Extract the [x, y] coordinate from the center of the cell holding the provided text.  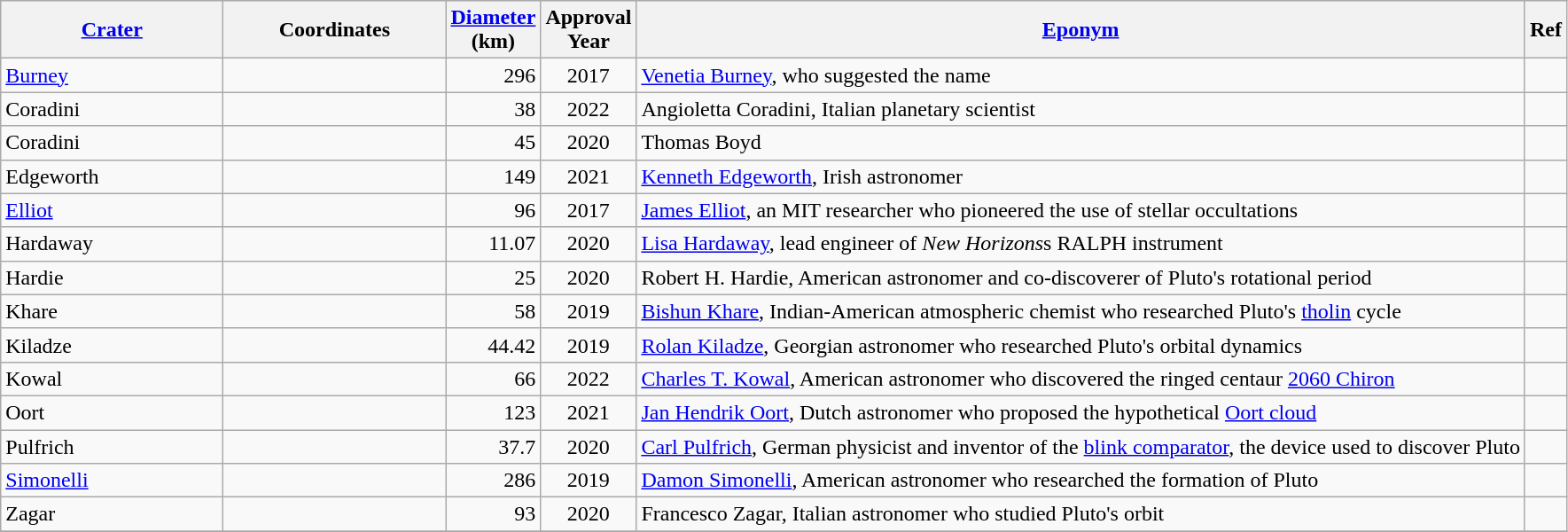
93 [493, 514]
66 [493, 379]
Carl Pulfrich, German physicist and inventor of the blink comparator, the device used to discover Pluto [1081, 446]
Oort [112, 412]
38 [493, 109]
37.7 [493, 446]
58 [493, 311]
45 [493, 143]
Thomas Boyd [1081, 143]
Charles T. Kowal, American astronomer who discovered the ringed centaur 2060 Chiron [1081, 379]
Francesco Zagar, Italian astronomer who studied Pluto's orbit [1081, 514]
Pulfrich [112, 446]
Burney [112, 75]
Coordinates [335, 30]
Khare [112, 311]
Simonelli [112, 481]
96 [493, 210]
Ref [1546, 30]
Crater [112, 30]
25 [493, 278]
Elliot [112, 210]
Angioletta Coradini, Italian planetary scientist [1081, 109]
Damon Simonelli, American astronomer who researched the formation of Pluto [1081, 481]
Venetia Burney, who suggested the name [1081, 75]
Zagar [112, 514]
Bishun Khare, Indian-American atmospheric chemist who researched Pluto's tholin cycle [1081, 311]
Kenneth Edgeworth, Irish astronomer [1081, 176]
149 [493, 176]
Hardie [112, 278]
286 [493, 481]
123 [493, 412]
11.07 [493, 244]
Kowal [112, 379]
44.42 [493, 345]
Jan Hendrik Oort, Dutch astronomer who proposed the hypothetical Oort cloud [1081, 412]
ApprovalYear [589, 30]
Diameter(km) [493, 30]
Lisa Hardaway, lead engineer of New Horizonss RALPH instrument [1081, 244]
Eponym [1081, 30]
Robert H. Hardie, American astronomer and co-discoverer of Pluto's rotational period [1081, 278]
296 [493, 75]
James Elliot, an MIT researcher who pioneered the use of stellar occultations [1081, 210]
Hardaway [112, 244]
Kiladze [112, 345]
Rolan Kiladze, Georgian astronomer who researched Pluto's orbital dynamics [1081, 345]
Edgeworth [112, 176]
